Locate the cell with the specified text and output its (x, y) center coordinate. 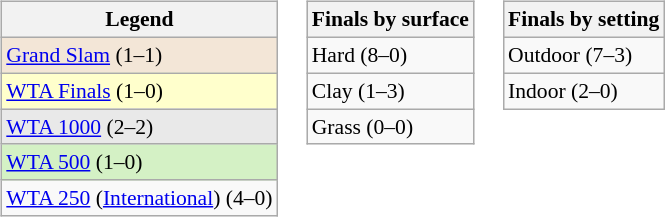
WTA 1000 (2–2) (139, 127)
Clay (1–3) (390, 91)
Grand Slam (1–1) (139, 55)
WTA Finals (1–0) (139, 91)
WTA 250 (International) (4–0) (139, 198)
Grass (0–0) (390, 127)
Outdoor (7–3) (584, 55)
Indoor (2–0) (584, 91)
Finals by surface (390, 20)
Hard (8–0) (390, 55)
Legend (139, 20)
WTA 500 (1–0) (139, 162)
Finals by setting (584, 20)
